Provide the (X, Y) coordinate of the cell's center where the given text is located.  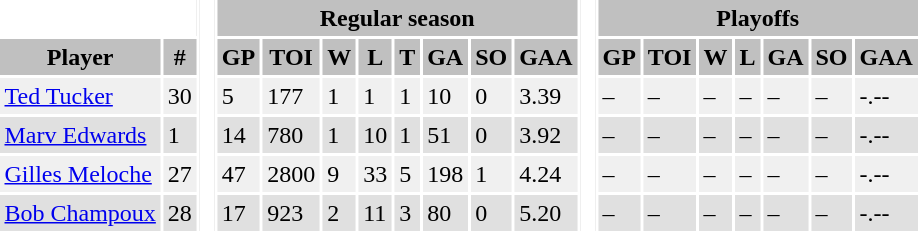
28 (180, 213)
Marv Edwards (80, 135)
9 (340, 174)
17 (238, 213)
30 (180, 96)
47 (238, 174)
3 (408, 213)
T (408, 57)
80 (446, 213)
198 (446, 174)
3.92 (546, 135)
5.20 (546, 213)
2 (340, 213)
Gilles Meloche (80, 174)
Player (80, 57)
780 (292, 135)
27 (180, 174)
3.39 (546, 96)
# (180, 57)
Regular season (397, 18)
Playoffs (758, 18)
51 (446, 135)
Bob Champoux (80, 213)
177 (292, 96)
Ted Tucker (80, 96)
4.24 (546, 174)
11 (376, 213)
33 (376, 174)
2800 (292, 174)
14 (238, 135)
923 (292, 213)
